Capture the cell that displays the provided text and extract its (X, Y) central coordinate. 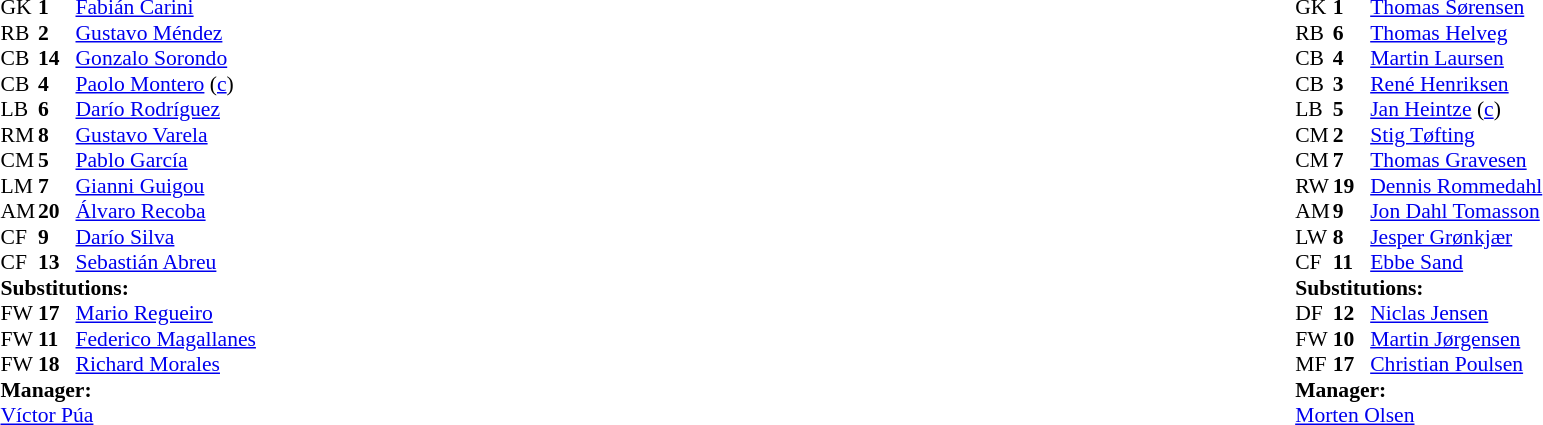
Martin Laursen (1456, 59)
14 (57, 59)
Stig Tøfting (1456, 135)
Gonzalo Sorondo (166, 59)
Sebastián Abreu (166, 263)
Jan Heintze (c) (1456, 109)
Gustavo Méndez (166, 33)
Gustavo Varela (166, 135)
Federico Magallanes (166, 339)
Dennis Rommedahl (1456, 186)
3 (1352, 84)
Christian Poulsen (1456, 365)
Pablo García (166, 161)
Martin Jørgensen (1456, 339)
18 (57, 365)
RW (1314, 186)
Mario Regueiro (166, 313)
René Henriksen (1456, 84)
20 (57, 211)
Álvaro Recoba (166, 211)
Paolo Montero (c) (166, 84)
Niclas Jensen (1456, 313)
LM (19, 186)
Gianni Guigou (166, 186)
LW (1314, 237)
Richard Morales (166, 365)
RM (19, 135)
Darío Silva (166, 237)
Jesper Grønkjær (1456, 237)
10 (1352, 339)
Thomas Gravesen (1456, 161)
Thomas Helveg (1456, 33)
Jon Dahl Tomasson (1456, 211)
Ebbe Sand (1456, 263)
12 (1352, 313)
Darío Rodríguez (166, 109)
19 (1352, 186)
MF (1314, 365)
DF (1314, 313)
13 (57, 263)
